Capture the cell that displays the provided text and extract its [X, Y] central coordinate. 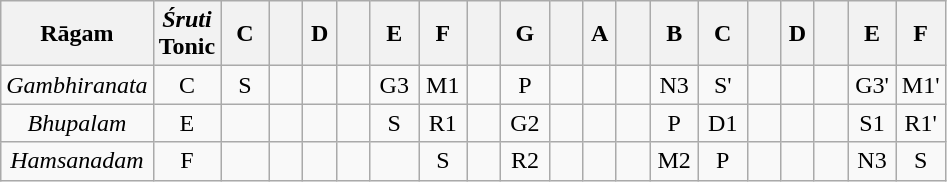
S1 [872, 123]
M2 [674, 161]
Gambhiranata [77, 85]
Bhupalam [77, 123]
R2 [526, 161]
Rāgam [77, 34]
G2 [526, 123]
G [526, 34]
S' [722, 85]
Hamsanadam [77, 161]
ŚrutiTonic [187, 34]
M1 [444, 85]
A [600, 34]
G3' [872, 85]
D1 [722, 123]
M1' [920, 85]
G3 [394, 85]
R1 [444, 123]
R1' [920, 123]
B [674, 34]
